For the text-containing cell, return its midpoint in (X, Y) coordinate format. 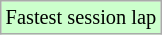
Fastest session lap (81, 17)
